Locate the cell with the specified text and output its (X, Y) center coordinate. 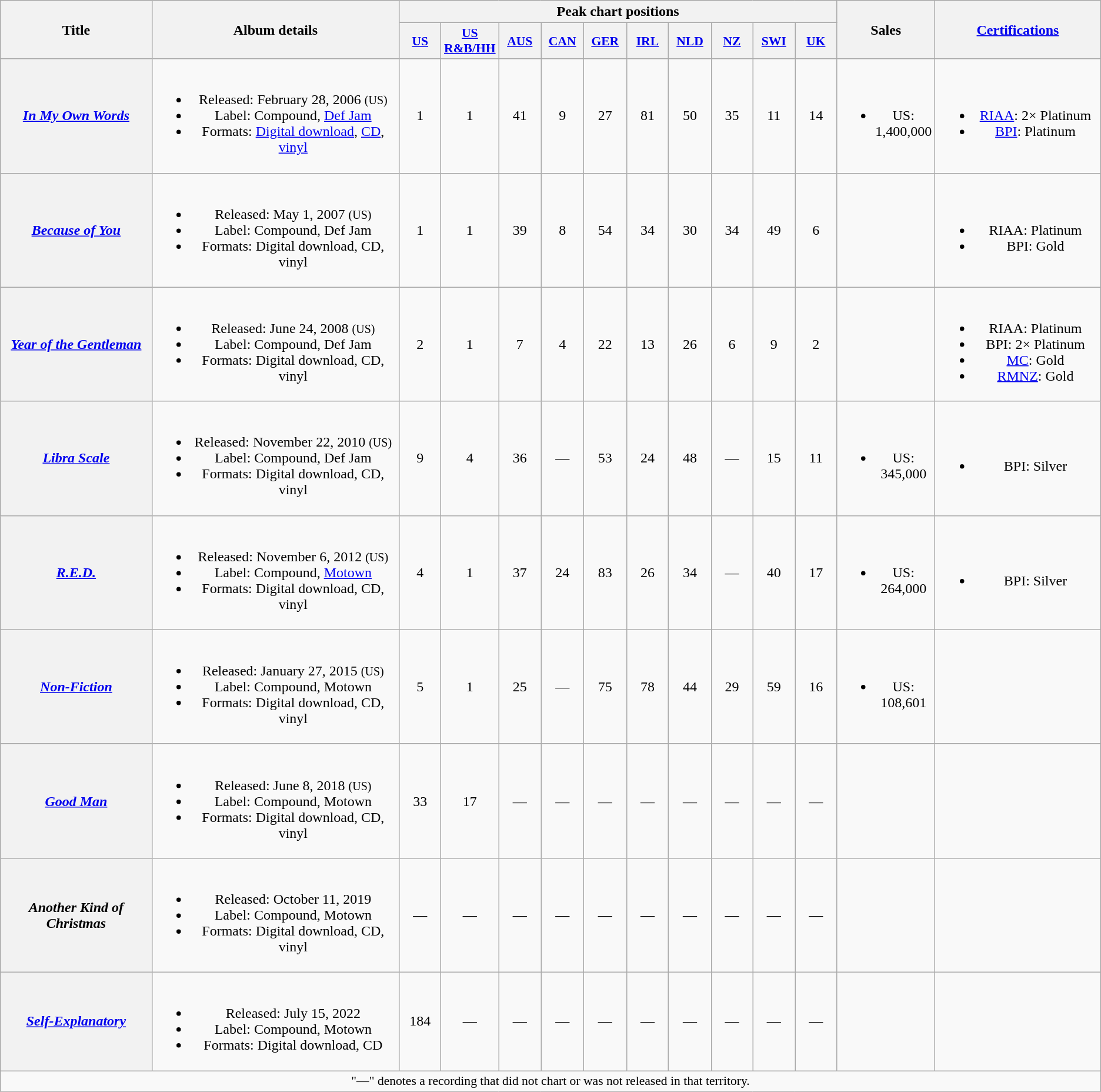
US: 345,000 (886, 458)
CAN (562, 41)
Libra Scale (76, 458)
37 (520, 572)
RIAA: PlatinumBPI: Gold (1018, 230)
NZ (732, 41)
Album details (275, 29)
USR&B/HH (470, 41)
US: 108,601 (886, 687)
48 (690, 458)
30 (690, 230)
Good Man (76, 801)
US (420, 41)
13 (648, 344)
27 (605, 116)
"—" denotes a recording that did not chart or was not released in that territory. (550, 1081)
Another Kind of Christmas (76, 915)
In My Own Words (76, 116)
SWI (774, 41)
Peak chart positions (618, 12)
5 (420, 687)
16 (816, 687)
59 (774, 687)
49 (774, 230)
Released: October 11, 2019Label: Compound, MotownFormats: Digital download, CD, vinyl (275, 915)
Title (76, 29)
Self-Explanatory (76, 1021)
R.E.D. (76, 572)
Released: February 28, 2006 (US)Label: Compound, Def JamFormats: Digital download, CD, vinyl (275, 116)
AUS (520, 41)
29 (732, 687)
40 (774, 572)
39 (520, 230)
US: 1,400,000 (886, 116)
35 (732, 116)
50 (690, 116)
Released: June 24, 2008 (US)Label: Compound, Def JamFormats: Digital download, CD, vinyl (275, 344)
44 (690, 687)
75 (605, 687)
81 (648, 116)
GER (605, 41)
Year of the Gentleman (76, 344)
22 (605, 344)
Released: July 15, 2022Label: Compound, MotownFormats: Digital download, CD (275, 1021)
Released: June 8, 2018 (US)Label: Compound, MotownFormats: Digital download, CD, vinyl (275, 801)
Released: May 1, 2007 (US)Label: Compound, Def JamFormats: Digital download, CD, vinyl (275, 230)
Because of You (76, 230)
14 (816, 116)
15 (774, 458)
33 (420, 801)
IRL (648, 41)
7 (520, 344)
83 (605, 572)
25 (520, 687)
Released: November 22, 2010 (US)Label: Compound, Def JamFormats: Digital download, CD, vinyl (275, 458)
RIAA: PlatinumBPI: 2× PlatinumMC: GoldRMNZ: Gold (1018, 344)
Non-Fiction (76, 687)
184 (420, 1021)
78 (648, 687)
53 (605, 458)
8 (562, 230)
54 (605, 230)
Released: January 27, 2015 (US)Label: Compound, MotownFormats: Digital download, CD, vinyl (275, 687)
NLD (690, 41)
Sales (886, 29)
US: 264,000 (886, 572)
Certifications (1018, 29)
UK (816, 41)
41 (520, 116)
36 (520, 458)
Released: November 6, 2012 (US)Label: Compound, MotownFormats: Digital download, CD, vinyl (275, 572)
RIAA: 2× PlatinumBPI: Platinum (1018, 116)
